For the text-containing cell, return its midpoint in (X, Y) coordinate format. 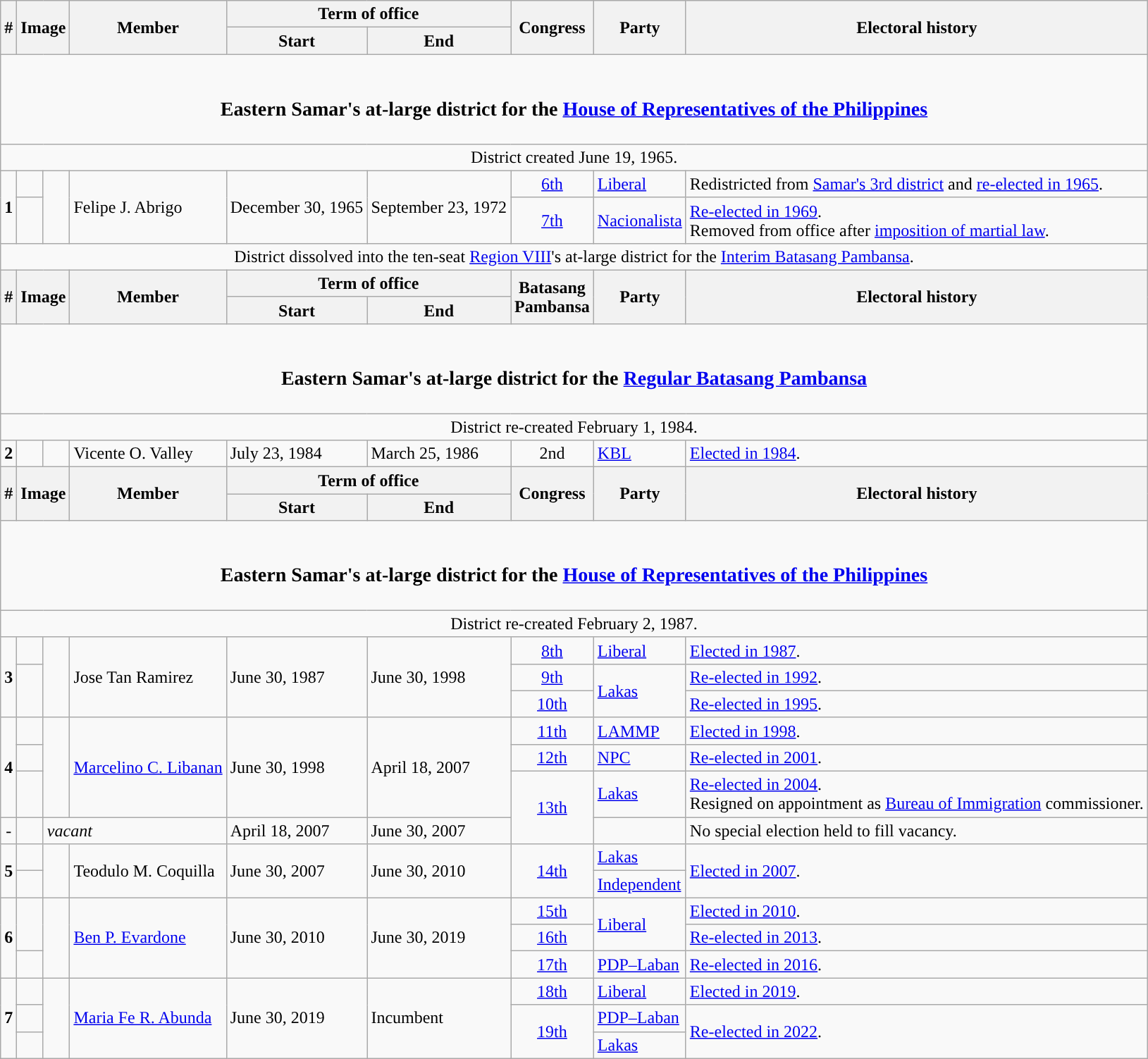
5 (8, 871)
District re-created February 2, 1987. (574, 624)
14th (553, 871)
NPC (640, 757)
March 25, 1986 (439, 454)
District re-created February 1, 1984. (574, 427)
- (8, 831)
No special election held to fill vacancy. (916, 831)
vacant (135, 831)
6th (553, 184)
8th (553, 650)
16th (553, 938)
Elected in 2007. (916, 871)
Elected in 2019. (916, 991)
4 (8, 767)
Elected in 2010. (916, 911)
Maria Fe R. Abunda (148, 1018)
KBL (640, 454)
Elected in 1987. (916, 650)
July 23, 1984 (297, 454)
Elected in 1998. (916, 731)
Re-elected in 2013. (916, 938)
18th (553, 991)
Vicente O. Valley (148, 454)
6 (8, 938)
1 (8, 207)
Re-elected in 1995. (916, 704)
Eastern Samar's at-large district for the Regular Batasang Pambansa (574, 368)
7th (553, 220)
Jose Tan Ramirez (148, 677)
Incumbent (439, 1018)
Re-elected in 2001. (916, 757)
17th (553, 965)
Re-elected in 2004.Resigned on appointment as Bureau of Immigration commissioner. (916, 795)
Re-elected in 1969.Removed from office after imposition of martial law. (916, 220)
15th (553, 911)
Felipe J. Abrigo (148, 207)
12th (553, 757)
3 (8, 677)
2 (8, 454)
Independent (640, 884)
Ben P. Evardone (148, 938)
Marcelino C. Libanan (148, 767)
December 30, 1965 (297, 207)
9th (553, 677)
Elected in 1984. (916, 454)
District dissolved into the ten-seat Region VIII's at-large district for the Interim Batasang Pambansa. (574, 256)
Teodulo M. Coquilla (148, 871)
Re-elected in 2022. (916, 1032)
June 30, 1987 (297, 677)
September 23, 1972 (439, 207)
13th (553, 807)
2nd (553, 454)
BatasangPambansa (553, 297)
LAMMP (640, 731)
Re-elected in 2016. (916, 965)
10th (553, 704)
7 (8, 1018)
11th (553, 731)
Re-elected in 1992. (916, 677)
Nacionalista (640, 220)
Redistricted from Samar's 3rd district and re-elected in 1965. (916, 184)
19th (553, 1032)
District created June 19, 1965. (574, 157)
